Scan for the cell matching the given text and deliver its (X, Y) coordinate at center. 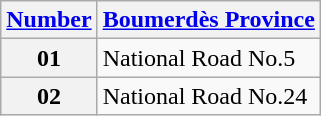
02 (49, 96)
National Road No.24 (208, 96)
Boumerdès Province (208, 20)
National Road No.5 (208, 58)
Number (49, 20)
01 (49, 58)
